Determine the [x, y] coordinate at the center of the cell enclosing the given text.  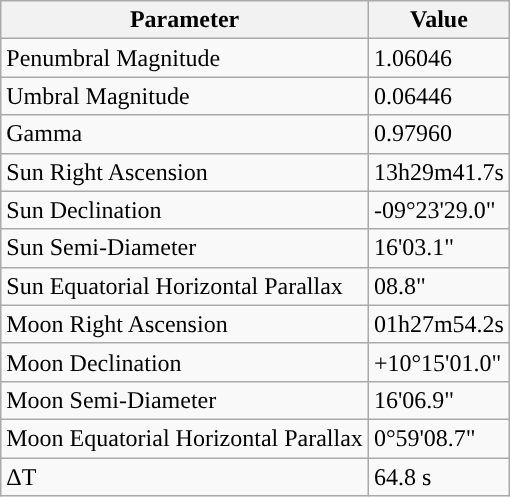
Value [438, 20]
13h29m41.7s [438, 172]
64.8 s [438, 477]
Sun Declination [185, 210]
Moon Equatorial Horizontal Parallax [185, 438]
Umbral Magnitude [185, 96]
08.8" [438, 286]
Sun Right Ascension [185, 172]
01h27m54.2s [438, 324]
Sun Equatorial Horizontal Parallax [185, 286]
Moon Semi-Diameter [185, 400]
ΔT [185, 477]
0°59'08.7" [438, 438]
+10°15'01.0" [438, 362]
0.97960 [438, 134]
0.06446 [438, 96]
Moon Declination [185, 362]
16'06.9" [438, 400]
16'03.1" [438, 248]
Parameter [185, 20]
Sun Semi-Diameter [185, 248]
Penumbral Magnitude [185, 58]
1.06046 [438, 58]
Moon Right Ascension [185, 324]
Gamma [185, 134]
-09°23'29.0" [438, 210]
